Pinpoint the cell where the given text exists, returning its [x, y] midpoint coordinate. 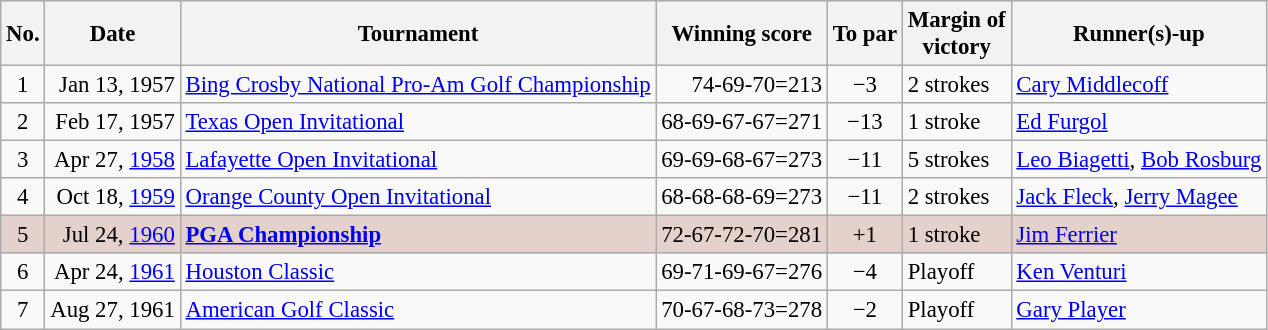
6 [23, 273]
Runner(s)-up [1139, 34]
Jack Fleck, Jerry Magee [1139, 197]
American Golf Classic [418, 310]
Margin ofvictory [956, 34]
Bing Crosby National Pro-Am Golf Championship [418, 85]
Jan 13, 1957 [112, 85]
Apr 24, 1961 [112, 273]
72-67-72-70=281 [742, 235]
Oct 18, 1959 [112, 197]
70-67-68-73=278 [742, 310]
69-71-69-67=276 [742, 273]
Lafayette Open Invitational [418, 160]
−13 [864, 122]
−4 [864, 273]
68-68-68-69=273 [742, 197]
Cary Middlecoff [1139, 85]
2 [23, 122]
74-69-70=213 [742, 85]
Leo Biagetti, Bob Rosburg [1139, 160]
No. [23, 34]
Feb 17, 1957 [112, 122]
Jul 24, 1960 [112, 235]
Orange County Open Invitational [418, 197]
Date [112, 34]
To par [864, 34]
−3 [864, 85]
Texas Open Invitational [418, 122]
+1 [864, 235]
Tournament [418, 34]
−2 [864, 310]
7 [23, 310]
Jim Ferrier [1139, 235]
Houston Classic [418, 273]
3 [23, 160]
Aug 27, 1961 [112, 310]
4 [23, 197]
Gary Player [1139, 310]
5 strokes [956, 160]
Ed Furgol [1139, 122]
Ken Venturi [1139, 273]
68-69-67-67=271 [742, 122]
1 [23, 85]
Winning score [742, 34]
PGA Championship [418, 235]
69-69-68-67=273 [742, 160]
5 [23, 235]
Apr 27, 1958 [112, 160]
